Find where the given text appears and provide that cell's center as (x, y) coordinate. 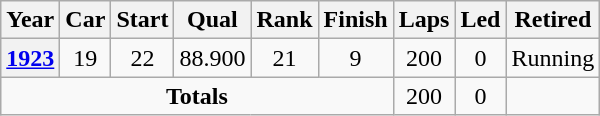
1923 (30, 58)
Rank (284, 20)
21 (284, 58)
Led (480, 20)
Running (553, 58)
Car (86, 20)
Retired (553, 20)
Finish (356, 20)
9 (356, 58)
Year (30, 20)
22 (142, 58)
Qual (212, 20)
Laps (424, 20)
Start (142, 20)
Totals (197, 96)
19 (86, 58)
88.900 (212, 58)
